Return the [x, y] coordinate for the center point of the cell that contains the specified text.  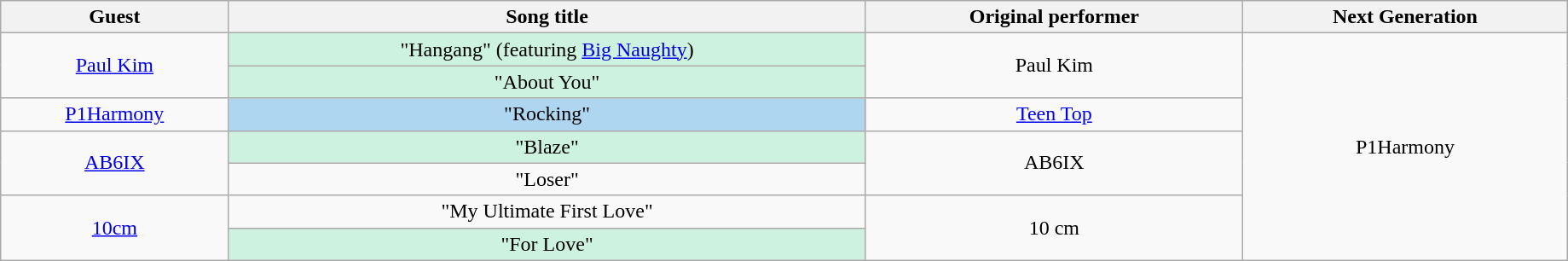
"About You" [547, 82]
"For Love" [547, 244]
"Hangang" (featuring Big Naughty) [547, 49]
10cm [114, 228]
Next Generation [1405, 17]
10 cm [1054, 228]
Original performer [1054, 17]
Guest [114, 17]
"Blaze" [547, 147]
Song title [547, 17]
Teen Top [1054, 114]
"My Ultimate First Love" [547, 212]
"Loser" [547, 179]
"Rocking" [547, 114]
